Pinpoint the cell where the given text exists, returning its [X, Y] midpoint coordinate. 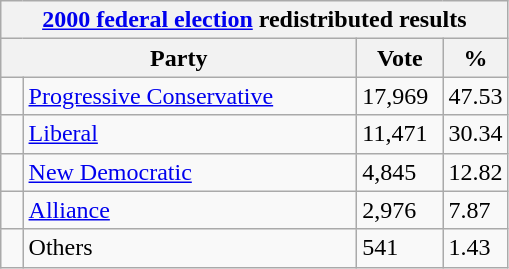
Vote [400, 58]
Party [179, 58]
12.82 [476, 172]
11,471 [400, 134]
30.34 [476, 134]
2000 federal election redistributed results [254, 20]
4,845 [400, 172]
% [476, 58]
17,969 [400, 96]
1.43 [476, 248]
Others [190, 248]
Alliance [190, 210]
Progressive Conservative [190, 96]
New Democratic [190, 172]
Liberal [190, 134]
2,976 [400, 210]
47.53 [476, 96]
541 [400, 248]
7.87 [476, 210]
